For the text-containing cell, return its midpoint in [X, Y] coordinate format. 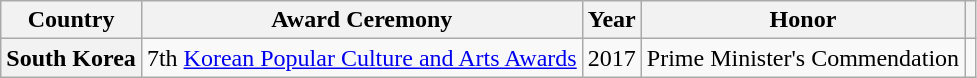
Country [72, 20]
Prime Minister's Commendation [802, 58]
Award Ceremony [362, 20]
Honor [802, 20]
South Korea [72, 58]
7th Korean Popular Culture and Arts Awards [362, 58]
2017 [612, 58]
Year [612, 20]
